Output the (X, Y) coordinate of the center of the cell containing the given text.  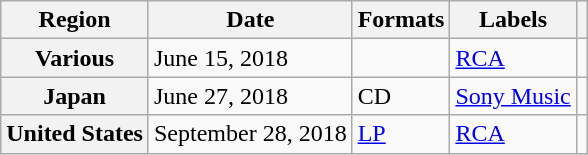
Date (250, 20)
Japan (75, 96)
Various (75, 58)
September 28, 2018 (250, 134)
June 15, 2018 (250, 58)
Sony Music (513, 96)
United States (75, 134)
CD (401, 96)
LP (401, 134)
Region (75, 20)
June 27, 2018 (250, 96)
Labels (513, 20)
Formats (401, 20)
